Output the (X, Y) coordinate of the center of the cell containing the given text.  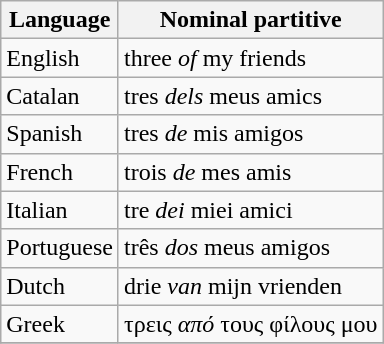
Italian (60, 210)
Dutch (60, 286)
English (60, 58)
three of my friends (250, 58)
Portuguese (60, 248)
Catalan (60, 96)
trois de mes amis (250, 172)
Greek (60, 324)
Spanish (60, 134)
tres dels meus amics (250, 96)
Language (60, 20)
Nominal partitive (250, 20)
três dos meus amigos (250, 248)
tres de mis amigos (250, 134)
French (60, 172)
tre dei miei amici (250, 210)
drie van mijn vrienden (250, 286)
τρεις από τους φίλους μου (250, 324)
